Output the [x, y] coordinate of the center of the cell containing the given text.  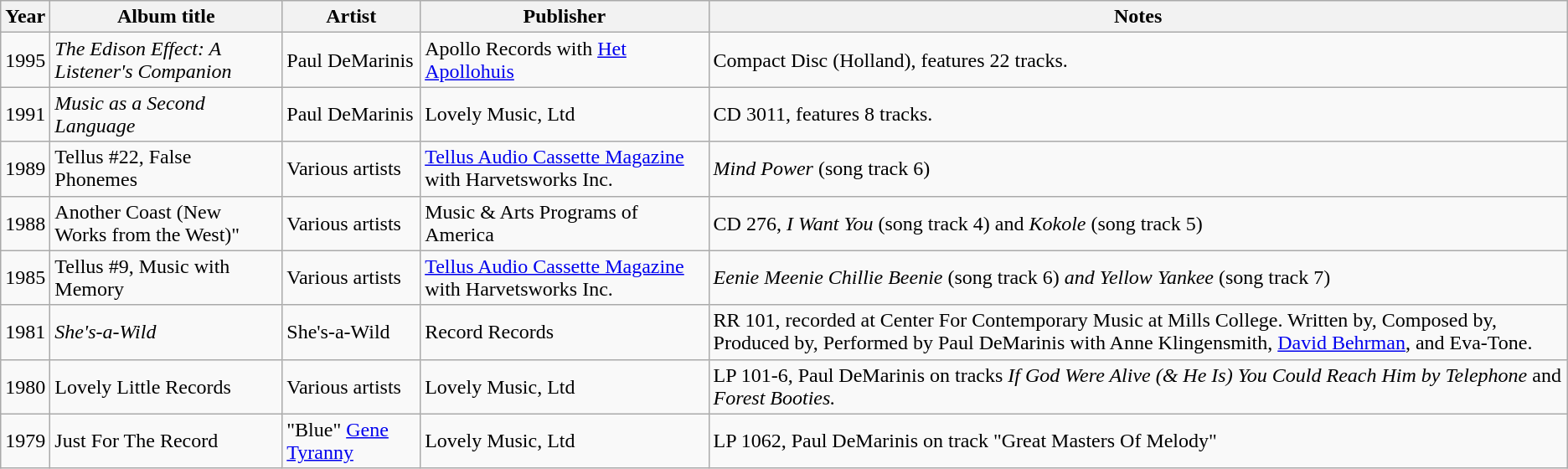
Eenie Meenie Chillie Beenie (song track 6) and Yellow Yankee (song track 7) [1137, 278]
LP 1062, Paul DeMarinis on track "Great Masters Of Melody" [1137, 441]
Notes [1137, 17]
Artist [352, 17]
Compact Disc (Holland), features 22 tracks. [1137, 60]
1981 [25, 332]
1991 [25, 114]
1979 [25, 441]
Record Records [565, 332]
Year [25, 17]
1980 [25, 387]
1989 [25, 169]
1988 [25, 223]
Publisher [565, 17]
Mind Power (song track 6) [1137, 169]
"Blue" Gene Tyranny [352, 441]
1995 [25, 60]
The Edison Effect: A Listener's Companion [166, 60]
Apollo Records with Het Apollohuis [565, 60]
Music & Arts Programs of America [565, 223]
Music as a Second Language [166, 114]
CD 3011, features 8 tracks. [1137, 114]
Tellus #22, False Phonemes [166, 169]
Another Coast (New Works from the West)" [166, 223]
Lovely Little Records [166, 387]
CD 276, I Want You (song track 4) and Kokole (song track 5) [1137, 223]
Just For The Record [166, 441]
Album title [166, 17]
LP 101-6, Paul DeMarinis on tracks If God Were Alive (& He Is) You Could Reach Him by Telephone and Forest Booties. [1137, 387]
1985 [25, 278]
Tellus #9, Music with Memory [166, 278]
